From the cell containing the given text, extract its center point as [X, Y] coordinate. 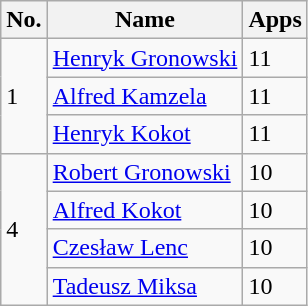
Henryk Gronowski [145, 58]
Czesław Lenc [145, 248]
Robert Gronowski [145, 172]
Apps [275, 20]
Henryk Kokot [145, 134]
Tadeusz Miksa [145, 286]
Alfred Kokot [145, 210]
4 [24, 229]
Alfred Kamzela [145, 96]
Name [145, 20]
1 [24, 96]
No. [24, 20]
